Detect which cell encompasses the target text, then output its (x, y) center coordinate. 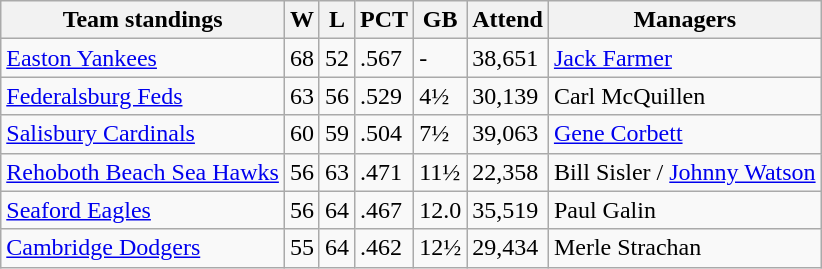
Federalsburg Feds (143, 96)
4½ (440, 96)
Carl McQuillen (684, 96)
Bill Sisler / Johnny Watson (684, 172)
Gene Corbett (684, 134)
30,139 (508, 96)
55 (302, 248)
Jack Farmer (684, 58)
Attend (508, 20)
GB (440, 20)
.467 (384, 210)
12.0 (440, 210)
PCT (384, 20)
.504 (384, 134)
38,651 (508, 58)
68 (302, 58)
35,519 (508, 210)
59 (336, 134)
Team standings (143, 20)
11½ (440, 172)
.471 (384, 172)
Cambridge Dodgers (143, 248)
Managers (684, 20)
W (302, 20)
Rehoboth Beach Sea Hawks (143, 172)
- (440, 58)
12½ (440, 248)
Merle Strachan (684, 248)
7½ (440, 134)
Salisbury Cardinals (143, 134)
Paul Galin (684, 210)
L (336, 20)
.462 (384, 248)
52 (336, 58)
29,434 (508, 248)
.567 (384, 58)
.529 (384, 96)
Easton Yankees (143, 58)
Seaford Eagles (143, 210)
39,063 (508, 134)
22,358 (508, 172)
60 (302, 134)
